From the cell containing the given text, extract its center point as [X, Y] coordinate. 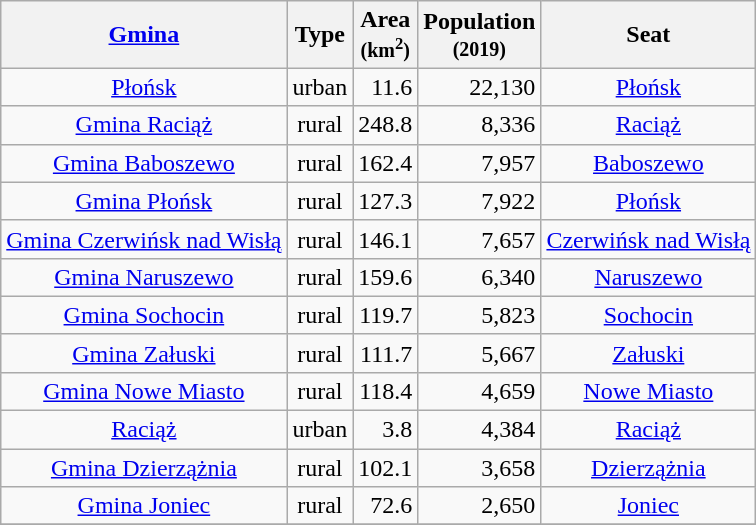
102.1 [386, 468]
Gmina Baboszewo [144, 163]
162.4 [386, 163]
3.8 [386, 430]
Gmina Załuski [144, 353]
Joniec [648, 506]
Gmina Dzierzążnia [144, 468]
Gmina Nowe Miasto [144, 391]
111.7 [386, 353]
11.6 [386, 87]
Baboszewo [648, 163]
Type [320, 34]
Area(km2) [386, 34]
Gmina Raciąż [144, 125]
Gmina Czerwińsk nad Wisłą [144, 239]
8,336 [480, 125]
5,667 [480, 353]
6,340 [480, 277]
Population(2019) [480, 34]
118.4 [386, 391]
Gmina Sochocin [144, 315]
Gmina [144, 34]
Dzierzążnia [648, 468]
Gmina Naruszewo [144, 277]
146.1 [386, 239]
5,823 [480, 315]
Sochocin [648, 315]
248.8 [386, 125]
159.6 [386, 277]
22,130 [480, 87]
Załuski [648, 353]
7,922 [480, 201]
119.7 [386, 315]
Seat [648, 34]
127.3 [386, 201]
2,650 [480, 506]
Gmina Płońsk [144, 201]
4,659 [480, 391]
Nowe Miasto [648, 391]
Czerwińsk nad Wisłą [648, 239]
Gmina Joniec [144, 506]
7,957 [480, 163]
4,384 [480, 430]
Naruszewo [648, 277]
3,658 [480, 468]
7,657 [480, 239]
72.6 [386, 506]
